Provide the (X, Y) coordinate of the cell's center where the given text is located.  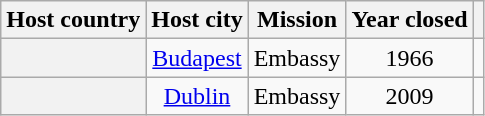
Host country (74, 20)
Dublin (197, 96)
Year closed (410, 20)
Mission (297, 20)
2009 (410, 96)
Host city (197, 20)
Budapest (197, 58)
1966 (410, 58)
